Scan for the cell matching the given text and deliver its [X, Y] coordinate at center. 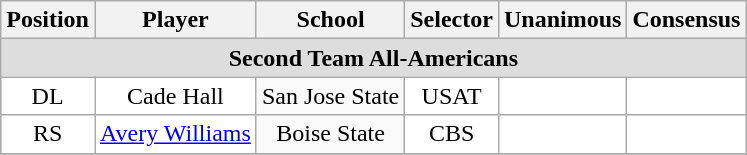
School [330, 20]
USAT [452, 96]
Unanimous [562, 20]
Cade Hall [175, 96]
San Jose State [330, 96]
Consensus [686, 20]
Boise State [330, 134]
RS [48, 134]
Player [175, 20]
Position [48, 20]
CBS [452, 134]
Selector [452, 20]
Second Team All-Americans [374, 58]
Avery Williams [175, 134]
DL [48, 96]
